Pinpoint the cell where the given text exists, returning its (x, y) midpoint coordinate. 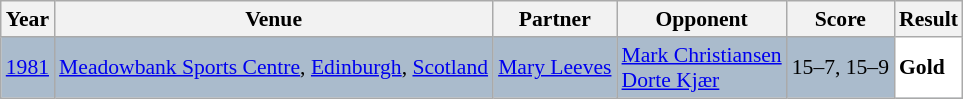
Result (928, 19)
Year (28, 19)
15–7, 15–9 (840, 68)
Mark Christiansen Dorte Kjær (702, 68)
1981 (28, 68)
Opponent (702, 19)
Mary Leeves (554, 68)
Gold (928, 68)
Partner (554, 19)
Venue (274, 19)
Meadowbank Sports Centre, Edinburgh, Scotland (274, 68)
Score (840, 19)
